Capture the cell that displays the provided text and extract its [x, y] central coordinate. 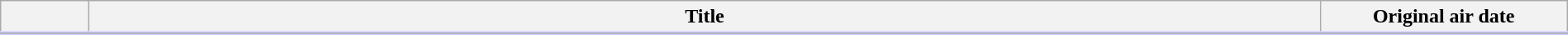
Original air date [1444, 17]
Title [705, 17]
